Identify which cell holds the provided text, then report its (x, y) central coordinate. 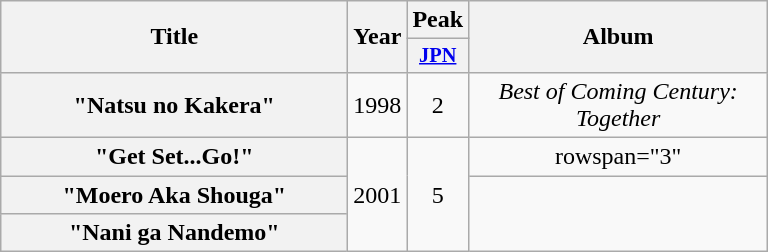
5 (438, 195)
Best of Coming Century: Together (618, 104)
Title (174, 37)
"Natsu no Kakera" (174, 104)
rowspan="3" (618, 157)
Peak (438, 20)
1998 (378, 104)
"Nani ga Nandemo" (174, 233)
2 (438, 104)
Album (618, 37)
2001 (378, 195)
"Moero Aka Shouga" (174, 195)
JPN (438, 56)
Year (378, 37)
"Get Set...Go!" (174, 157)
